Return (X, Y) of the center of cell containing provided text 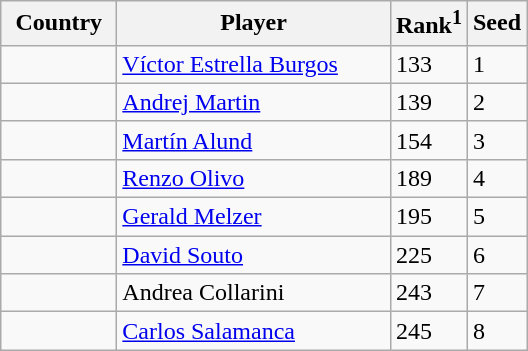
Víctor Estrella Burgos (254, 64)
Carlos Salamanca (254, 331)
Andrej Martin (254, 102)
Gerald Melzer (254, 217)
Martín Alund (254, 140)
Player (254, 24)
195 (428, 217)
1 (496, 64)
7 (496, 293)
Rank1 (428, 24)
3 (496, 140)
4 (496, 178)
Renzo Olivo (254, 178)
6 (496, 255)
5 (496, 217)
Country (59, 24)
Andrea Collarini (254, 293)
154 (428, 140)
David Souto (254, 255)
225 (428, 255)
139 (428, 102)
189 (428, 178)
Seed (496, 24)
133 (428, 64)
2 (496, 102)
8 (496, 331)
243 (428, 293)
245 (428, 331)
